Return the [X, Y] coordinate for the center point of the cell that contains the specified text.  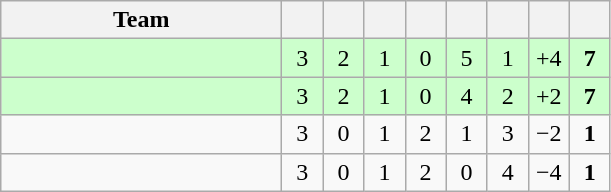
+2 [548, 96]
Team [142, 20]
−2 [548, 134]
5 [466, 58]
−4 [548, 172]
+4 [548, 58]
